Extract the [x, y] coordinate from the center of the cell holding the provided text.  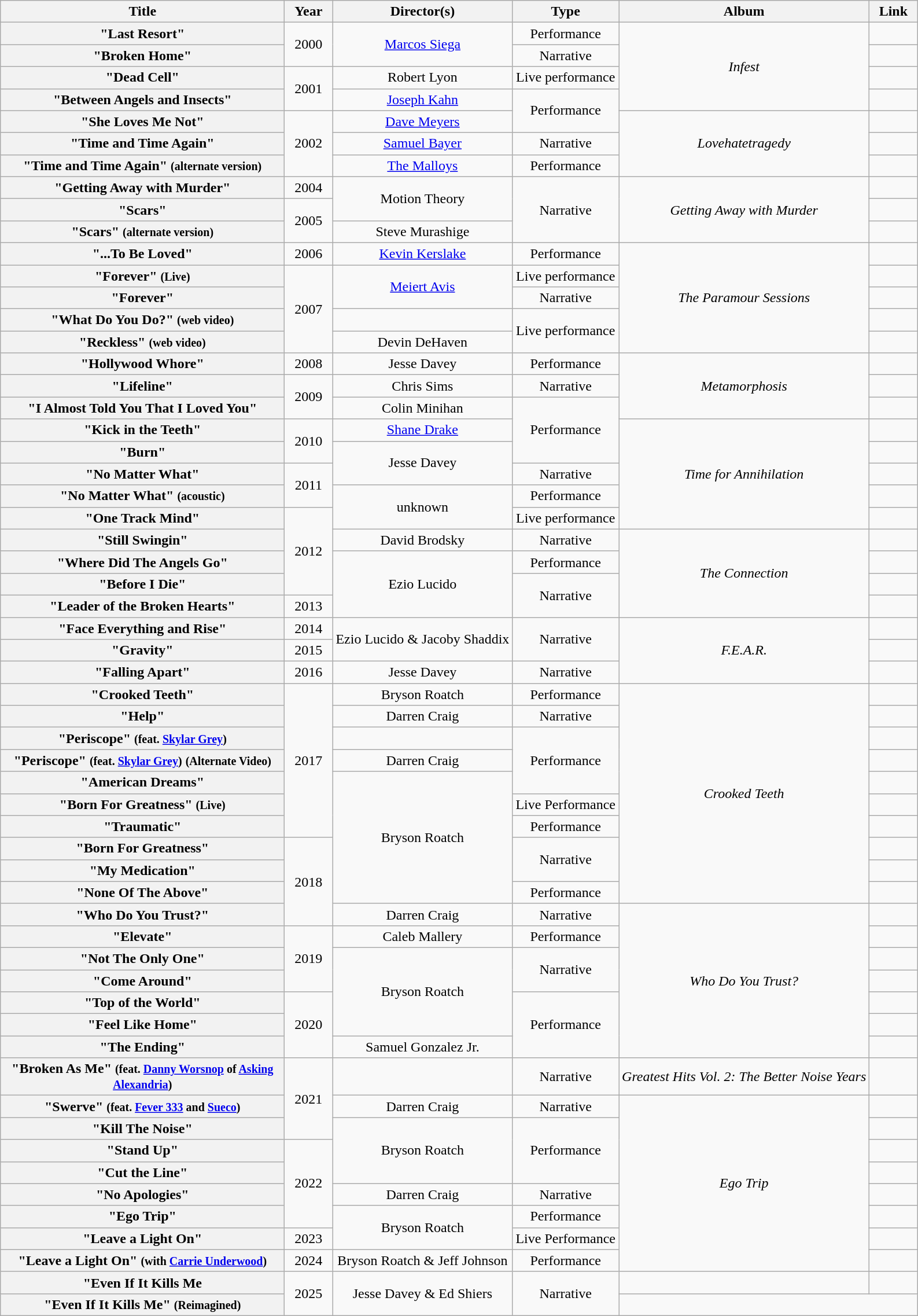
"Born For Greatness" (Live) [142, 804]
"American Dreams" [142, 782]
"Last Resort" [142, 34]
"Time and Time Again" [142, 144]
2017 [309, 760]
"No Matter What" [142, 474]
Jesse Davey & Ed Shiers [422, 1293]
"Come Around" [142, 981]
2015 [309, 650]
Ego Trip [744, 1183]
2021 [309, 1098]
Bryson Roatch & Jeff Johnson [422, 1260]
"Stand Up" [142, 1150]
Dave Meyers [422, 122]
Caleb Mallery [422, 936]
"Falling Apart" [142, 672]
2018 [309, 881]
"Top of the World" [142, 1003]
"Ego Trip" [142, 1216]
unknown [422, 507]
Getting Away with Murder [744, 209]
Lovehatetragedy [744, 144]
"Lifeline" [142, 386]
Infest [744, 67]
2009 [309, 397]
Album [744, 12]
Who Do You Trust? [744, 980]
"I Almost Told You That I Loved You" [142, 408]
Link [893, 12]
"No Apologies" [142, 1194]
Shane Drake [422, 430]
Crooked Teeth [744, 794]
"Elevate" [142, 936]
F.E.A.R. [744, 650]
2008 [309, 364]
"One Track Mind" [142, 518]
Ezio Lucido & Jacoby Shaddix [422, 639]
Ezio Lucido [422, 584]
Samuel Gonzalez Jr. [422, 1047]
"Swerve" (feat. Fever 333 and Sueco) [142, 1107]
"Traumatic" [142, 826]
The Malloys [422, 166]
"Gravity" [142, 650]
"Leave a Light On" (with Carrie Underwood) [142, 1260]
"Forever" (Live) [142, 276]
Kevin Kerslake [422, 253]
"Face Everything and Rise" [142, 628]
Time for Annihilation [744, 474]
"Getting Away with Murder" [142, 188]
"Even If It Kills Me" (Reimagined) [142, 1304]
"My Medication" [142, 870]
Steve Murashige [422, 231]
"Help" [142, 716]
"Crooked Teeth" [142, 694]
"Before I Die" [142, 584]
David Brodsky [422, 540]
"Between Angels and Insects" [142, 100]
2019 [309, 958]
"She Loves Me Not" [142, 122]
"The Ending" [142, 1047]
2016 [309, 672]
2001 [309, 89]
Metamorphosis [744, 386]
2007 [309, 309]
"Even If It Kills Me [142, 1282]
"Scars" [142, 209]
2010 [309, 441]
"Time and Time Again" (alternate version) [142, 166]
Marcos Siega [422, 45]
Year [309, 12]
2013 [309, 606]
"Leader of the Broken Hearts" [142, 606]
Meiert Avis [422, 287]
"Where Did The Angels Go" [142, 562]
"Still Swingin" [142, 540]
2006 [309, 253]
"Broken As Me" (feat. Danny Worsnop of Asking Alexandria) [142, 1076]
"Burn" [142, 452]
2011 [309, 485]
The Paramour Sessions [744, 297]
Robert Lyon [422, 78]
"Who Do You Trust?" [142, 914]
2025 [309, 1293]
"Feel Like Home" [142, 1025]
2022 [309, 1183]
Joseph Kahn [422, 100]
"No Matter What" (acoustic) [142, 496]
"Born For Greatness" [142, 848]
"Periscope" (feat. Skylar Grey) (Alternate Video) [142, 760]
2023 [309, 1238]
2012 [309, 551]
2005 [309, 220]
Director(s) [422, 12]
Type [566, 12]
2024 [309, 1260]
"Periscope" (feat. Skylar Grey) [142, 738]
"Kill The Noise" [142, 1128]
"Reckless" (web video) [142, 342]
"...To Be Loved" [142, 253]
2004 [309, 188]
"What Do You Do?" (web video) [142, 320]
Motion Theory [422, 198]
"Forever" [142, 298]
2000 [309, 45]
2002 [309, 144]
Greatest Hits Vol. 2: The Better Noise Years [744, 1076]
"Kick in the Teeth" [142, 430]
"None Of The Above" [142, 892]
"Cut the Line" [142, 1172]
"Broken Home" [142, 56]
The Connection [744, 573]
Colin Minihan [422, 408]
Title [142, 12]
"Leave a Light On" [142, 1238]
Chris Sims [422, 386]
2020 [309, 1025]
"Dead Cell" [142, 78]
Samuel Bayer [422, 144]
"Scars" (alternate version) [142, 231]
Devin DeHaven [422, 342]
"Hollywood Whore" [142, 364]
2014 [309, 628]
"Not The Only One" [142, 958]
